Detect which cell encompasses the target text, then output its (X, Y) center coordinate. 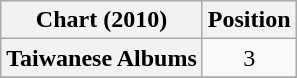
Taiwanese Albums (102, 58)
Position (249, 20)
3 (249, 58)
Chart (2010) (102, 20)
